Return the (x, y) coordinate for the center point of the cell that contains the specified text.  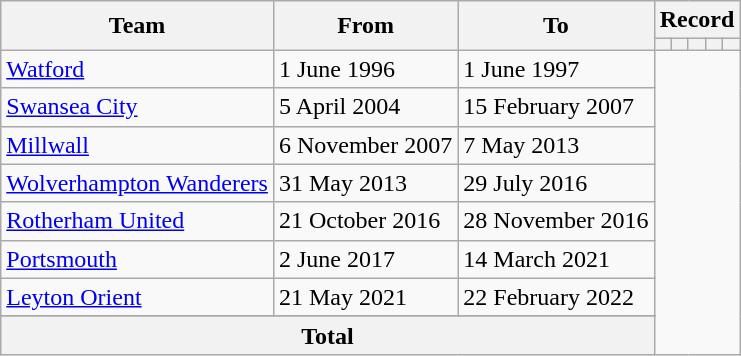
Watford (138, 69)
2 June 2017 (365, 259)
21 October 2016 (365, 221)
28 November 2016 (556, 221)
14 March 2021 (556, 259)
Leyton Orient (138, 297)
29 July 2016 (556, 183)
Record (697, 20)
5 April 2004 (365, 107)
1 June 1997 (556, 69)
To (556, 26)
Rotherham United (138, 221)
Team (138, 26)
1 June 1996 (365, 69)
Swansea City (138, 107)
22 February 2022 (556, 297)
Wolverhampton Wanderers (138, 183)
7 May 2013 (556, 145)
21 May 2021 (365, 297)
15 February 2007 (556, 107)
Millwall (138, 145)
Total (328, 335)
6 November 2007 (365, 145)
31 May 2013 (365, 183)
From (365, 26)
Portsmouth (138, 259)
